Scan for the cell matching the given text and deliver its [X, Y] coordinate at center. 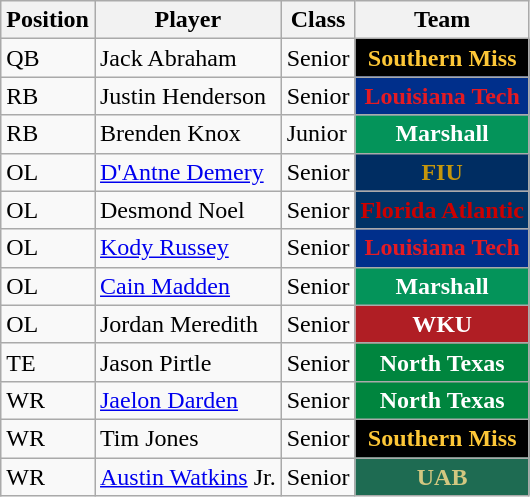
FIU [442, 172]
Austin Watkins Jr. [188, 477]
TE [48, 362]
Cain Madden [188, 286]
Tim Jones [188, 438]
Florida Atlantic [442, 210]
Jaelon Darden [188, 400]
Class [318, 20]
Jack Abraham [188, 58]
Junior [318, 134]
Player [188, 20]
UAB [442, 477]
Jason Pirtle [188, 362]
Desmond Noel [188, 210]
Position [48, 20]
QB [48, 58]
D'Antne Demery [188, 172]
Team [442, 20]
Kody Russey [188, 248]
Jordan Meredith [188, 324]
Brenden Knox [188, 134]
Justin Henderson [188, 96]
WKU [442, 324]
